Search for the cell housing the specified text and yield its [x, y] center coordinate. 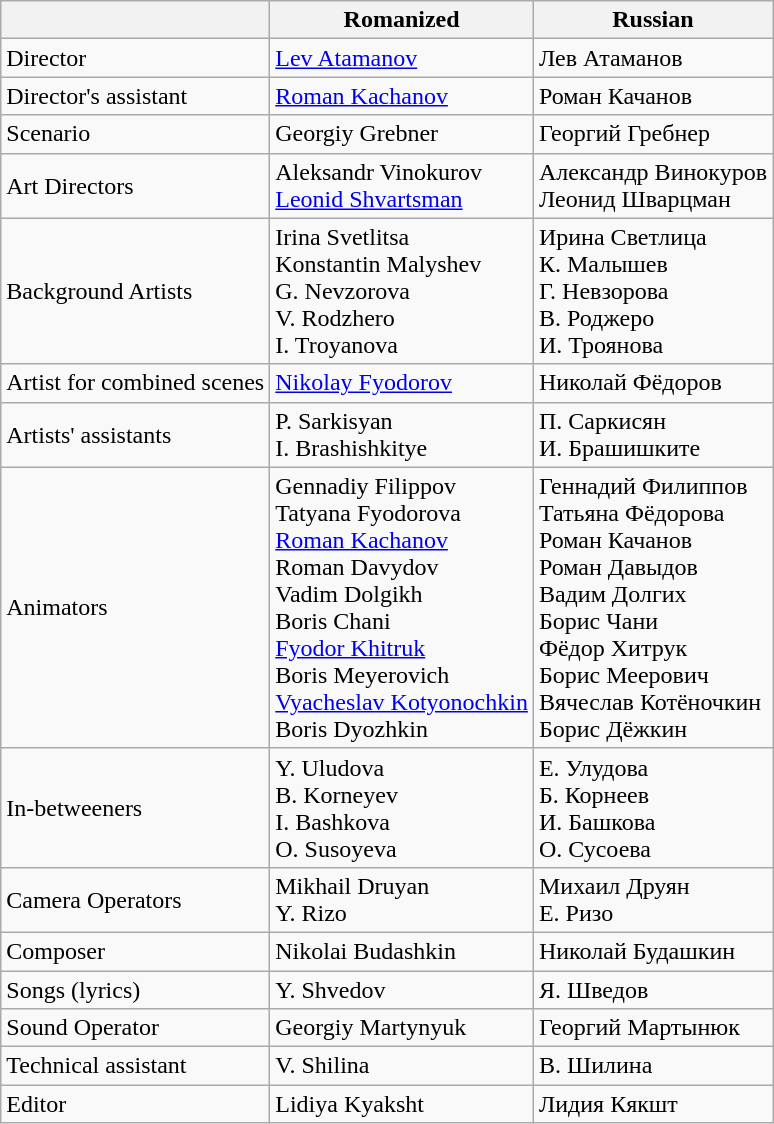
Songs (lyrics) [136, 989]
Геннадий ФилипповТатьяна ФёдороваРоман КачановРоман ДавыдовВадим ДолгихБорис ЧаниФёдор ХитрукБорис МееровичВячеслав КотёночкинБорис Дёжкин [652, 608]
Y. UludovaB. KorneyevI. BashkovaO. Susoyeva [402, 808]
Lev Atamanov [402, 58]
Лев Атаманов [652, 58]
Russian [652, 20]
Aleksandr VinokurovLeonid Shvartsman [402, 186]
Lidiya Kyaksht [402, 1104]
Николай Будашкин [652, 951]
П. СаркисянИ. Брашишките [652, 434]
Artists' assistants [136, 434]
Y. Shvedov [402, 989]
V. Shilina [402, 1066]
Е. УлудоваБ. КорнеевИ. БашковаO. Сусоева [652, 808]
Николай Фёдоров [652, 383]
Director [136, 58]
Роман Качанов [652, 96]
Георгий Гребнер [652, 134]
Mikhail DruyanY. Rizo [402, 900]
Александр ВинокуровЛеонид Шварцман [652, 186]
Лидия Кякшт [652, 1104]
Romanized [402, 20]
Artist for combined scenes [136, 383]
P. SarkisyanI. Brashishkitye [402, 434]
Technical assistant [136, 1066]
Nikolay Fyodorov [402, 383]
Я. Шведов [652, 989]
In-betweeners [136, 808]
Camera Operators [136, 900]
Composer [136, 951]
Irina SvetlitsaKonstantin MalyshevG. NevzorovaV. RodzheroI. Troyanova [402, 291]
Editor [136, 1104]
Михаил ДруянE. Ризо [652, 900]
Director's assistant [136, 96]
Roman Kachanov [402, 96]
Sound Operator [136, 1028]
Scenario [136, 134]
В. Шилина [652, 1066]
Георгий Мартынюк [652, 1028]
Nikolai Budashkin [402, 951]
Ирина СветлицаК. МалышевГ. НевзороваВ. РоджероИ. Троянова [652, 291]
Art Directors [136, 186]
Georgiy Grebner [402, 134]
Animators [136, 608]
Background Artists [136, 291]
Georgiy Martynyuk [402, 1028]
